Return the (x, y) coordinate for the center point of the cell that contains the specified text.  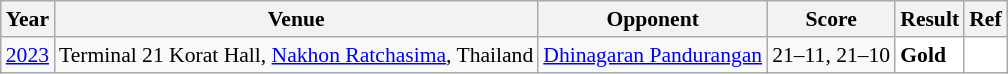
Year (28, 19)
Ref (985, 19)
Opponent (652, 19)
Dhinagaran Pandurangan (652, 55)
Gold (930, 55)
Venue (296, 19)
Terminal 21 Korat Hall, Nakhon Ratchasima, Thailand (296, 55)
Result (930, 19)
21–11, 21–10 (831, 55)
2023 (28, 55)
Score (831, 19)
